Pinpoint the cell where the given text exists, returning its (x, y) midpoint coordinate. 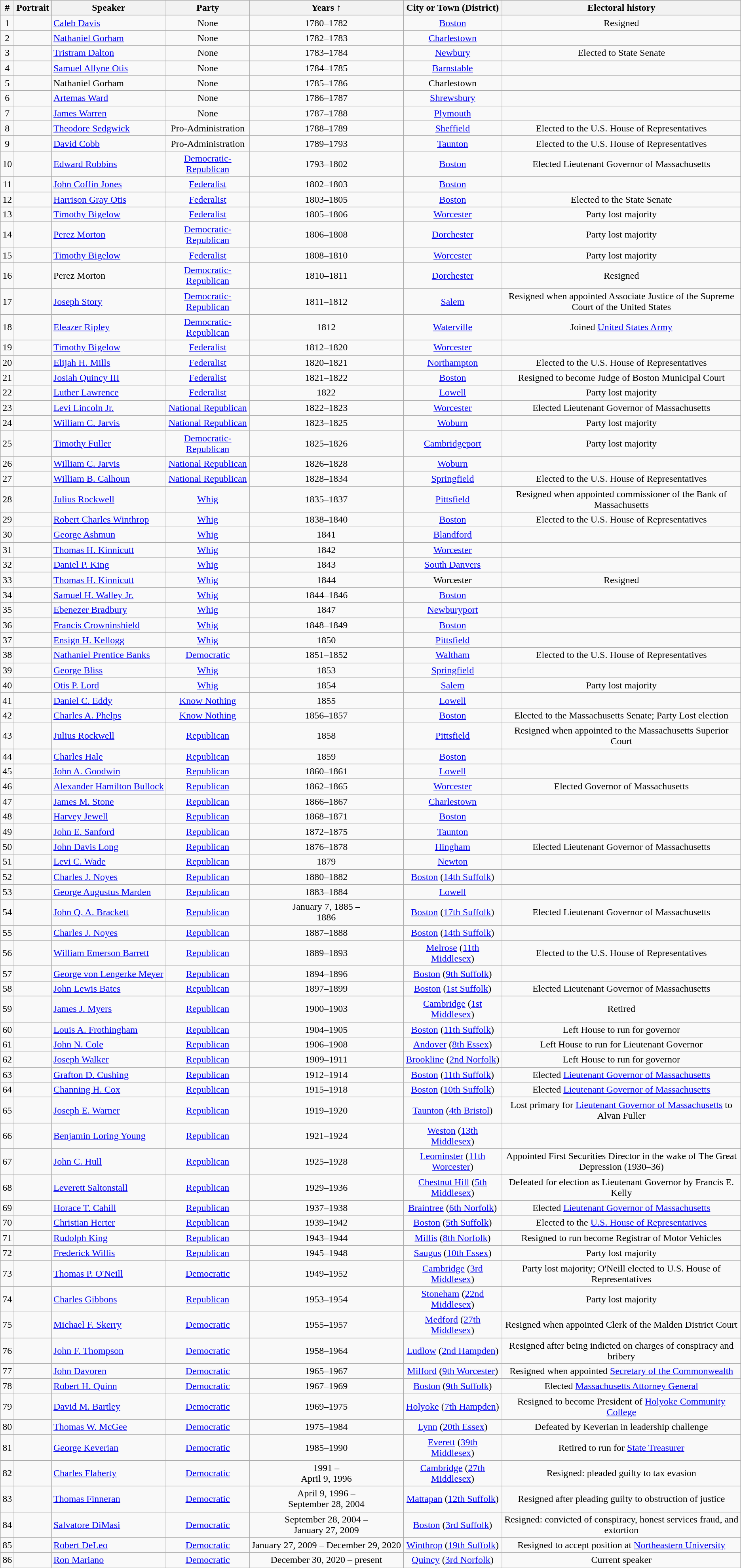
Ensign H. Kellogg (108, 640)
1793–1802 (326, 164)
1919–1920 (326, 1110)
62 (7, 1060)
Elected to the State Senate (621, 199)
1823–1825 (326, 423)
Salvatore DiMasi (108, 1525)
16 (7, 276)
1879 (326, 862)
59 (7, 1009)
84 (7, 1525)
77 (7, 1371)
33 (7, 580)
Current speaker (621, 1560)
John Coffin Jones (108, 184)
24 (7, 423)
50 (7, 847)
Melrose (11th Middlesex) (453, 953)
43 (7, 736)
Medford (27th Middlesex) (453, 1325)
Resigned: pleaded guilty to tax evasion (621, 1473)
John C. Hull (108, 1161)
42 (7, 715)
Millis (8th Norfolk) (453, 1238)
55 (7, 933)
27 (7, 479)
Resigned to become Judge of Boston Municipal Court (621, 378)
Braintree (6th Norfolk) (453, 1208)
1862–1865 (326, 787)
John Davis Long (108, 847)
Mattapan (12th Suffolk) (453, 1499)
Years ↑ (326, 8)
1786–1787 (326, 98)
Thomas W. McGee (108, 1427)
76 (7, 1351)
John A. Goodwin (108, 772)
Resigned to accept position at Northeastern University (621, 1545)
11 (7, 184)
1889–1893 (326, 953)
Leverett Saltonstall (108, 1188)
Elijah H. Mills (108, 363)
Shrewsbury (453, 98)
Party lost majority; O'Neill elected to U.S. House of Representatives (621, 1273)
1958–1964 (326, 1351)
1876–1878 (326, 847)
Boston (17th Suffolk) (453, 912)
1844–1846 (326, 595)
28 (7, 499)
9 (7, 143)
Rudolph King (108, 1238)
52 (7, 877)
85 (7, 1545)
Milford (9th Worcester) (453, 1371)
49 (7, 832)
Left House to run for Lieutenant Governor (621, 1045)
Harvey Jewell (108, 817)
8 (7, 128)
Thomas Finneran (108, 1499)
1860–1861 (326, 772)
Eleazer Ripley (108, 327)
Appointed First Securities Director in the wake of The Great Depression (1930–36) (621, 1161)
Louis A. Frothingham (108, 1030)
Daniel C. Eddy (108, 700)
1822–1823 (326, 408)
1826–1828 (326, 464)
23 (7, 408)
39 (7, 670)
1808–1810 (326, 255)
Robert DeLeo (108, 1545)
1949–1952 (326, 1273)
Winthrop (19th Suffolk) (453, 1545)
4 (7, 68)
47 (7, 802)
1783–1784 (326, 53)
1802–1803 (326, 184)
December 30, 2020 – present (326, 1560)
Charles Flaherty (108, 1473)
19 (7, 348)
George Bliss (108, 670)
Levi C. Wade (108, 862)
John E. Sanford (108, 832)
Josiah Quincy III (108, 378)
68 (7, 1188)
1894–1896 (326, 973)
# (7, 8)
Boston (3rd Suffolk) (453, 1525)
53 (7, 892)
Levi Lincoln Jr. (108, 408)
Leominster (11th Worcester) (453, 1161)
46 (7, 787)
Joined United States Army (621, 327)
1912–1914 (326, 1075)
1937–1938 (326, 1208)
Joseph E. Warner (108, 1110)
1812–1820 (326, 348)
Speaker (108, 8)
1825–1826 (326, 443)
1782–1783 (326, 38)
56 (7, 953)
George von Lengerke Meyer (108, 973)
George Augustus Marden (108, 892)
Resigned to run become Registrar of Motor Vehicles (621, 1238)
Waterville (453, 327)
South Danvers (453, 565)
Brookline (2nd Norfolk) (453, 1060)
1904–1905 (326, 1030)
1851–1852 (326, 655)
Edward Robbins (108, 164)
Chestnut Hill (5th Middlesex) (453, 1188)
Grafton D. Cushing (108, 1075)
1838–1840 (326, 520)
61 (7, 1045)
Party (207, 8)
66 (7, 1136)
78 (7, 1386)
Barnstable (453, 68)
1806–1808 (326, 235)
1785–1786 (326, 83)
Retired to run for State Treasurer (621, 1447)
Cambridgeport (453, 443)
1868–1871 (326, 817)
Newbury (453, 53)
1811–1812 (326, 302)
1909–1911 (326, 1060)
34 (7, 595)
1848–1849 (326, 625)
Tristram Dalton (108, 53)
58 (7, 988)
1943–1944 (326, 1238)
67 (7, 1161)
6 (7, 98)
1 (7, 23)
45 (7, 772)
36 (7, 625)
Blandford (453, 535)
1855 (326, 700)
Joseph Story (108, 302)
Robert H. Quinn (108, 1386)
Resigned when appointed Secretary of the Commonwealth (621, 1371)
1897–1899 (326, 988)
1844 (326, 580)
1953–1954 (326, 1299)
37 (7, 640)
Harrison Gray Otis (108, 199)
Saugus (10th Essex) (453, 1253)
Everett (39th Middlesex) (453, 1447)
Samuel Allyne Otis (108, 68)
Resigned when appointed Associate Justice of the Supreme Court of the United States (621, 302)
75 (7, 1325)
Theodore Sedgwick (108, 128)
Caleb Davis (108, 23)
David Cobb (108, 143)
1991 –April 9, 1996 (326, 1473)
1880–1882 (326, 877)
1803–1805 (326, 199)
Christian Herter (108, 1223)
George Keverian (108, 1447)
John Q. A. Brackett (108, 912)
5 (7, 83)
1789–1793 (326, 143)
Benjamin Loring Young (108, 1136)
1835–1837 (326, 499)
1975–1984 (326, 1427)
Francis Crowninshield (108, 625)
Resigned after being indicted on charges of conspiracy and bribery (621, 1351)
1900–1903 (326, 1009)
1810–1811 (326, 276)
32 (7, 565)
1850 (326, 640)
1929–1936 (326, 1188)
31 (7, 550)
Cambridge (27th Middlesex) (453, 1473)
82 (7, 1473)
Michael F. Skerry (108, 1325)
63 (7, 1075)
Portrait (33, 8)
1955–1957 (326, 1325)
71 (7, 1238)
Resigned when appointed commissioner of the Bank of Massachusetts (621, 499)
Stoneham (22nd Middlesex) (453, 1299)
Defeated by Keverian in leadership challenge (621, 1427)
1788–1789 (326, 128)
Boston (10th Suffolk) (453, 1090)
Elected to State Senate (621, 53)
James Warren (108, 113)
65 (7, 1110)
Charles Hale (108, 756)
John Davoren (108, 1371)
Resigned: convicted of conspiracy, honest services fraud, and extortion (621, 1525)
7 (7, 113)
Lynn (20th Essex) (453, 1427)
1820–1821 (326, 363)
1843 (326, 565)
Boston (1st Suffolk) (453, 988)
70 (7, 1223)
January 7, 1885 –1886 (326, 912)
1842 (326, 550)
Newton (453, 862)
Channing H. Cox (108, 1090)
Ebenezer Bradbury (108, 610)
1967–1969 (326, 1386)
51 (7, 862)
September 28, 2004 –January 27, 2009 (326, 1525)
17 (7, 302)
Horace T. Cahill (108, 1208)
Timothy Fuller (108, 443)
Samuel H. Walley Jr. (108, 595)
1812 (326, 327)
Ron Mariano (108, 1560)
Robert Charles Winthrop (108, 520)
James M. Stone (108, 802)
35 (7, 610)
86 (7, 1560)
22 (7, 393)
1858 (326, 736)
Weston (13th Middlesex) (453, 1136)
Hingham (453, 847)
1945–1948 (326, 1253)
1906–1908 (326, 1045)
Plymouth (453, 113)
Daniel P. King (108, 565)
1856–1857 (326, 715)
Joseph Walker (108, 1060)
George Ashmun (108, 535)
1887–1888 (326, 933)
Cambridge (3rd Middlesex) (453, 1273)
Luther Lawrence (108, 393)
Thomas P. O'Neill (108, 1273)
Resigned to become President of Holyoke Community College (621, 1407)
25 (7, 443)
January 27, 2009 – December 29, 2020 (326, 1545)
1985–1990 (326, 1447)
1969–1975 (326, 1407)
72 (7, 1253)
Quincy (3rd Norfolk) (453, 1560)
Retired (621, 1009)
83 (7, 1499)
Nathaniel Prentice Banks (108, 655)
1805–1806 (326, 215)
City or Town (District) (453, 8)
Lost primary for Lieutenant Governor of Massachusetts to Alvan Fuller (621, 1110)
Alexander Hamilton Bullock (108, 787)
54 (7, 912)
Elected Massachusetts Attorney General (621, 1386)
1787–1788 (326, 113)
2 (7, 38)
1853 (326, 670)
29 (7, 520)
57 (7, 973)
April 9, 1996 –September 28, 2004 (326, 1499)
1925–1928 (326, 1161)
1821–1822 (326, 378)
Resigned when appointed Clerk of the Malden District Court (621, 1325)
14 (7, 235)
79 (7, 1407)
81 (7, 1447)
Electoral history (621, 8)
William B. Calhoun (108, 479)
Ludlow (2nd Hampden) (453, 1351)
3 (7, 53)
1854 (326, 685)
21 (7, 378)
Andover (8th Essex) (453, 1045)
John F. Thompson (108, 1351)
John N. Cole (108, 1045)
1841 (326, 535)
1780–1782 (326, 23)
Defeated for election as Lieutenant Governor by Francis E. Kelly (621, 1188)
Resigned when appointed to the Massachusetts Superior Court (621, 736)
74 (7, 1299)
Waltham (453, 655)
48 (7, 817)
David M. Bartley (108, 1407)
1866–1867 (326, 802)
80 (7, 1427)
20 (7, 363)
William Emerson Barrett (108, 953)
13 (7, 215)
1915–1918 (326, 1090)
Resigned after pleading guilty to obstruction of justice (621, 1499)
Cambridge (1st Middlesex) (453, 1009)
1872–1875 (326, 832)
30 (7, 535)
Elected Governor of Massachusetts (621, 787)
Newburyport (453, 610)
Artemas Ward (108, 98)
Otis P. Lord (108, 685)
Frederick Willis (108, 1253)
Boston (5th Suffolk) (453, 1223)
James J. Myers (108, 1009)
1921–1924 (326, 1136)
1784–1785 (326, 68)
1859 (326, 756)
40 (7, 685)
38 (7, 655)
15 (7, 255)
1822 (326, 393)
18 (7, 327)
1965–1967 (326, 1371)
Elected to the Massachusetts Senate; Party Lost election (621, 715)
Charles Gibbons (108, 1299)
69 (7, 1208)
1847 (326, 610)
1883–1884 (326, 892)
Holyoke (7th Hampden) (453, 1407)
41 (7, 700)
John Lewis Bates (108, 988)
26 (7, 464)
1939–1942 (326, 1223)
12 (7, 199)
1828–1834 (326, 479)
Charles A. Phelps (108, 715)
60 (7, 1030)
10 (7, 164)
73 (7, 1273)
Sheffield (453, 128)
44 (7, 756)
Taunton (4th Bristol) (453, 1110)
Northampton (453, 363)
64 (7, 1090)
